Pinpoint the cell where the given text exists, returning its [X, Y] midpoint coordinate. 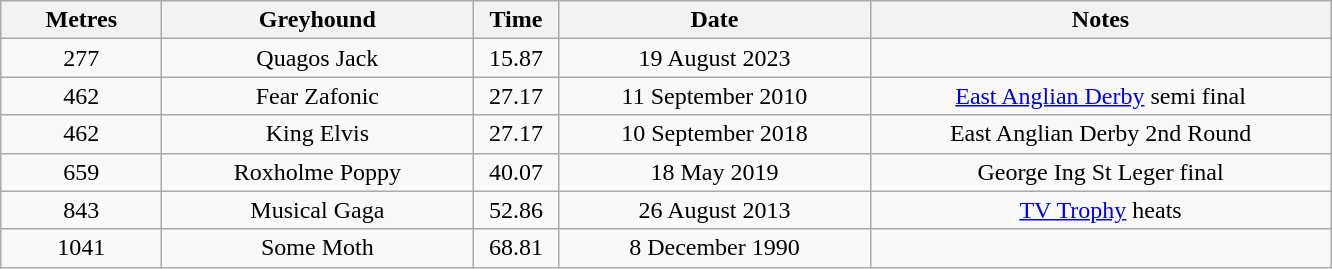
10 September 2018 [714, 134]
277 [82, 58]
George Ing St Leger final [1100, 172]
15.87 [516, 58]
40.07 [516, 172]
Greyhound [318, 20]
18 May 2019 [714, 172]
East Anglian Derby 2nd Round [1100, 134]
26 August 2013 [714, 210]
Roxholme Poppy [318, 172]
19 August 2023 [714, 58]
Notes [1100, 20]
East Anglian Derby semi final [1100, 96]
11 September 2010 [714, 96]
8 December 1990 [714, 248]
1041 [82, 248]
King Elvis [318, 134]
52.86 [516, 210]
68.81 [516, 248]
843 [82, 210]
Some Moth [318, 248]
Metres [82, 20]
659 [82, 172]
Date [714, 20]
Fear Zafonic [318, 96]
Musical Gaga [318, 210]
Time [516, 20]
Quagos Jack [318, 58]
TV Trophy heats [1100, 210]
